Return the (X, Y) coordinate for the center point of the cell that contains the specified text.  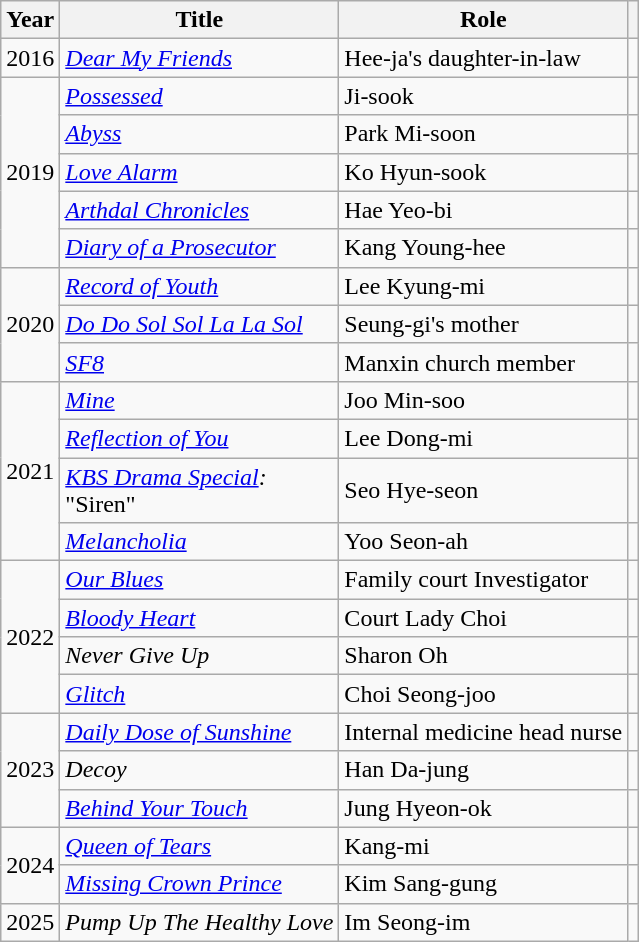
Lee Kyung-mi (484, 286)
Our Blues (200, 580)
Never Give Up (200, 656)
Seo Hye-seon (484, 490)
Year (30, 20)
Queen of Tears (200, 846)
Han Da-jung (484, 770)
Reflection of You (200, 438)
Hae Yeo-bi (484, 210)
Joo Min-soo (484, 400)
Mine (200, 400)
2019 (30, 172)
Choi Seong-joo (484, 694)
Record of Youth (200, 286)
Im Seong-im (484, 922)
Hee-ja's daughter-in-law (484, 58)
Ko Hyun-sook (484, 172)
Yoo Seon-ah (484, 542)
Kang Young-hee (484, 248)
Bloody Heart (200, 618)
Lee Dong-mi (484, 438)
2020 (30, 324)
Do Do Sol Sol La La Sol (200, 324)
SF8 (200, 362)
Court Lady Choi (484, 618)
Glitch (200, 694)
Park Mi-soon (484, 134)
2023 (30, 770)
Sharon Oh (484, 656)
Behind Your Touch (200, 808)
Ji-sook (484, 96)
Role (484, 20)
2021 (30, 470)
Manxin church member (484, 362)
Kim Sang-gung (484, 884)
Jung Hyeon-ok (484, 808)
Dear My Friends (200, 58)
Family court Investigator (484, 580)
Abyss (200, 134)
Kang-mi (484, 846)
Missing Crown Prince (200, 884)
Love Alarm (200, 172)
Internal medicine head nurse (484, 732)
Seung-gi's mother (484, 324)
Daily Dose of Sunshine (200, 732)
2016 (30, 58)
Decoy (200, 770)
2025 (30, 922)
2024 (30, 865)
Possessed (200, 96)
Title (200, 20)
Pump Up The Healthy Love (200, 922)
Melancholia (200, 542)
KBS Drama Special:"Siren" (200, 490)
2022 (30, 637)
Arthdal Chronicles (200, 210)
Diary of a Prosecutor (200, 248)
